Identify which cell holds the provided text, then report its [x, y] central coordinate. 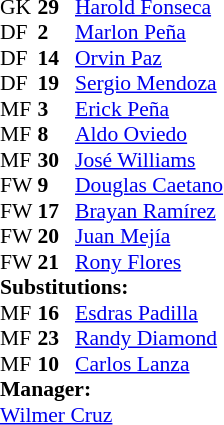
8 [57, 135]
Erick Peña [149, 109]
3 [57, 109]
Juan Mejía [149, 237]
Aldo Oviedo [149, 135]
Substitutions: [112, 287]
Sergio Mendoza [149, 83]
Rony Flores [149, 262]
Orvin Paz [149, 58]
9 [57, 185]
Manager: [112, 389]
19 [57, 83]
16 [57, 313]
Esdras Padilla [149, 313]
Carlos Lanza [149, 364]
Marlon Peña [149, 33]
17 [57, 211]
José Williams [149, 160]
14 [57, 58]
30 [57, 160]
Douglas Caetano [149, 185]
21 [57, 262]
2 [57, 33]
20 [57, 237]
Brayan Ramírez [149, 211]
23 [57, 339]
Randy Diamond [149, 339]
10 [57, 364]
